Capture the cell that displays the provided text and extract its [X, Y] central coordinate. 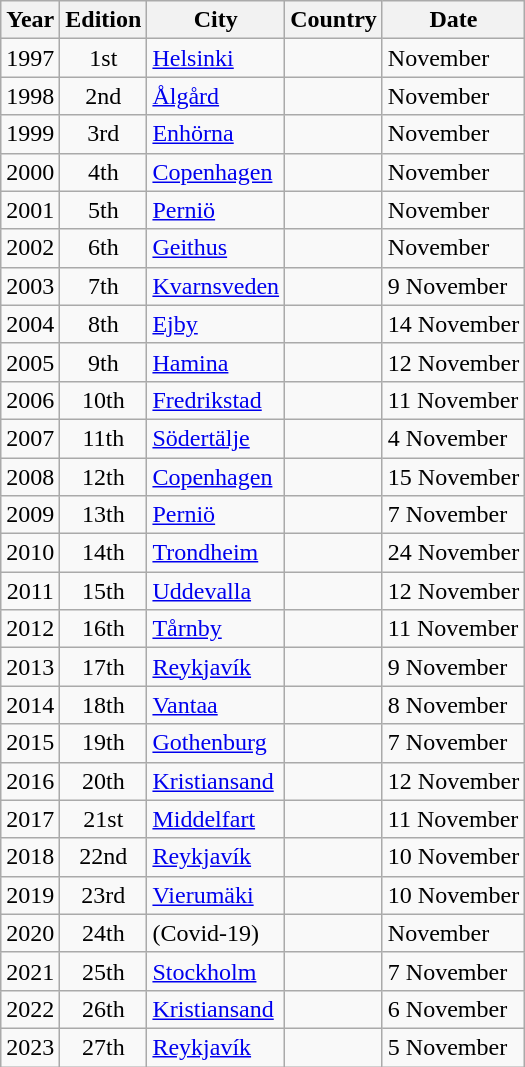
2008 [30, 477]
2020 [30, 933]
25th [104, 971]
Geithus [216, 248]
18th [104, 705]
1997 [30, 58]
1998 [30, 96]
2007 [30, 438]
2014 [30, 705]
Tårnby [216, 629]
2006 [30, 400]
Vantaa [216, 705]
2003 [30, 286]
11th [104, 438]
Fredrikstad [216, 400]
2018 [30, 857]
7th [104, 286]
15th [104, 591]
Year [30, 20]
17th [104, 667]
21st [104, 819]
Enhörna [216, 134]
2019 [30, 895]
24th [104, 933]
4th [104, 172]
12th [104, 477]
Vierumäki [216, 895]
14th [104, 553]
Edition [104, 20]
20th [104, 781]
Trondheim [216, 553]
Södertälje [216, 438]
23rd [104, 895]
Country [334, 20]
13th [104, 515]
2009 [30, 515]
6 November [453, 1009]
Gothenburg [216, 743]
2011 [30, 591]
Uddevalla [216, 591]
Stockholm [216, 971]
15 November [453, 477]
Hamina [216, 362]
2002 [30, 248]
1st [104, 58]
2000 [30, 172]
14 November [453, 324]
5th [104, 210]
24 November [453, 553]
2010 [30, 553]
2004 [30, 324]
Kvarnsveden [216, 286]
1999 [30, 134]
2013 [30, 667]
8th [104, 324]
2005 [30, 362]
Helsinki [216, 58]
10th [104, 400]
5 November [453, 1047]
3rd [104, 134]
9th [104, 362]
22nd [104, 857]
2022 [30, 1009]
2021 [30, 971]
2001 [30, 210]
8 November [453, 705]
2023 [30, 1047]
4 November [453, 438]
2nd [104, 96]
2017 [30, 819]
Middelfart [216, 819]
(Covid-19) [216, 933]
19th [104, 743]
6th [104, 248]
2015 [30, 743]
City [216, 20]
Ålgård [216, 96]
16th [104, 629]
26th [104, 1009]
27th [104, 1047]
2016 [30, 781]
Ejby [216, 324]
2012 [30, 629]
Date [453, 20]
